Return the [x, y] coordinate for the center point of the cell that contains the specified text.  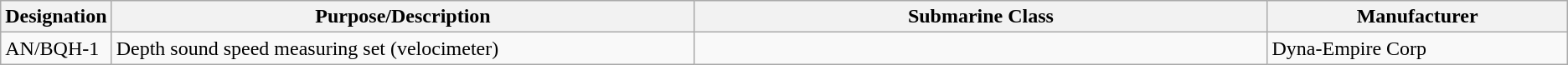
Depth sound speed measuring set (velocimeter) [403, 48]
Purpose/Description [403, 17]
Designation [56, 17]
Manufacturer [1417, 17]
Dyna-Empire Corp [1417, 48]
AN/BQH-1 [56, 48]
Submarine Class [981, 17]
